Output the (X, Y) coordinate of the center of the cell containing the given text.  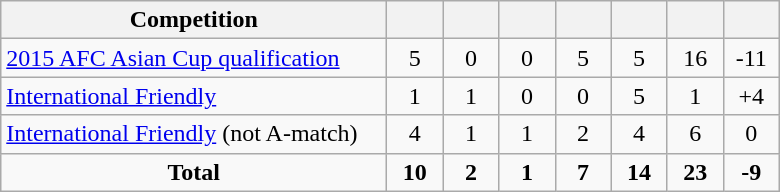
16 (695, 58)
International Friendly (194, 96)
14 (639, 172)
10 (415, 172)
Total (194, 172)
+4 (751, 96)
7 (583, 172)
2015 AFC Asian Cup qualification (194, 58)
23 (695, 172)
6 (695, 134)
-11 (751, 58)
International Friendly (not A-match) (194, 134)
-9 (751, 172)
Competition (194, 20)
